Return the [x, y] coordinate for the center point of the cell that contains the specified text.  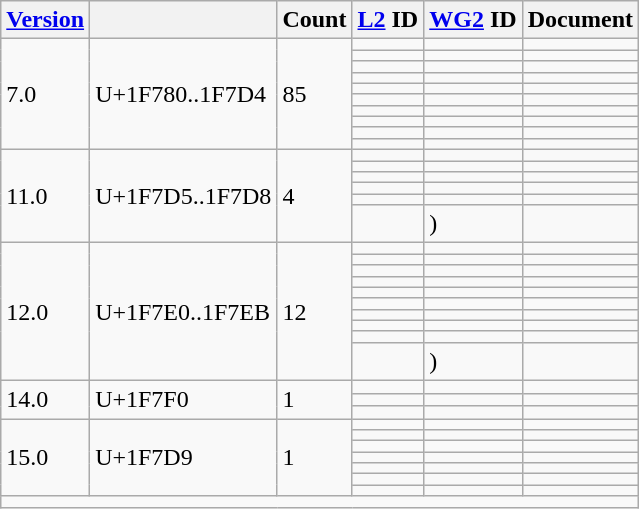
15.0 [46, 456]
14.0 [46, 399]
11.0 [46, 196]
85 [314, 94]
12 [314, 312]
L2 ID [388, 20]
U+1F7F0 [184, 399]
WG2 ID [473, 20]
7.0 [46, 94]
12.0 [46, 312]
U+1F7D9 [184, 456]
Version [46, 20]
U+1F7D5..1F7D8 [184, 196]
4 [314, 196]
Count [314, 20]
U+1F7E0..1F7EB [184, 312]
U+1F780..1F7D4 [184, 94]
Document [580, 20]
